For the text-containing cell, return its midpoint in (x, y) coordinate format. 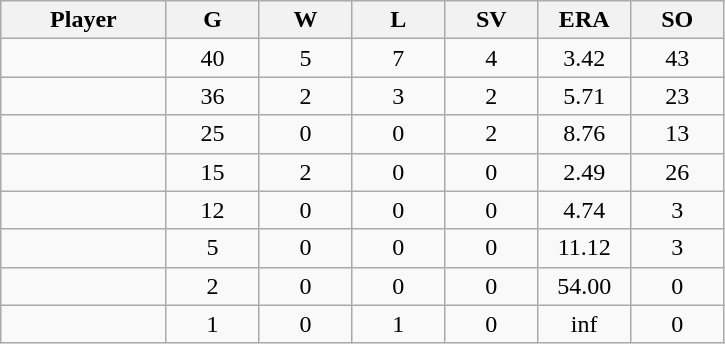
12 (212, 210)
40 (212, 58)
23 (678, 96)
15 (212, 172)
W (306, 20)
11.12 (584, 248)
L (398, 20)
4 (492, 58)
ERA (584, 20)
26 (678, 172)
36 (212, 96)
13 (678, 134)
25 (212, 134)
8.76 (584, 134)
SV (492, 20)
5.71 (584, 96)
3.42 (584, 58)
SO (678, 20)
7 (398, 58)
inf (584, 324)
54.00 (584, 286)
2.49 (584, 172)
4.74 (584, 210)
43 (678, 58)
Player (84, 20)
G (212, 20)
